Output the [X, Y] coordinate of the center of the cell containing the given text.  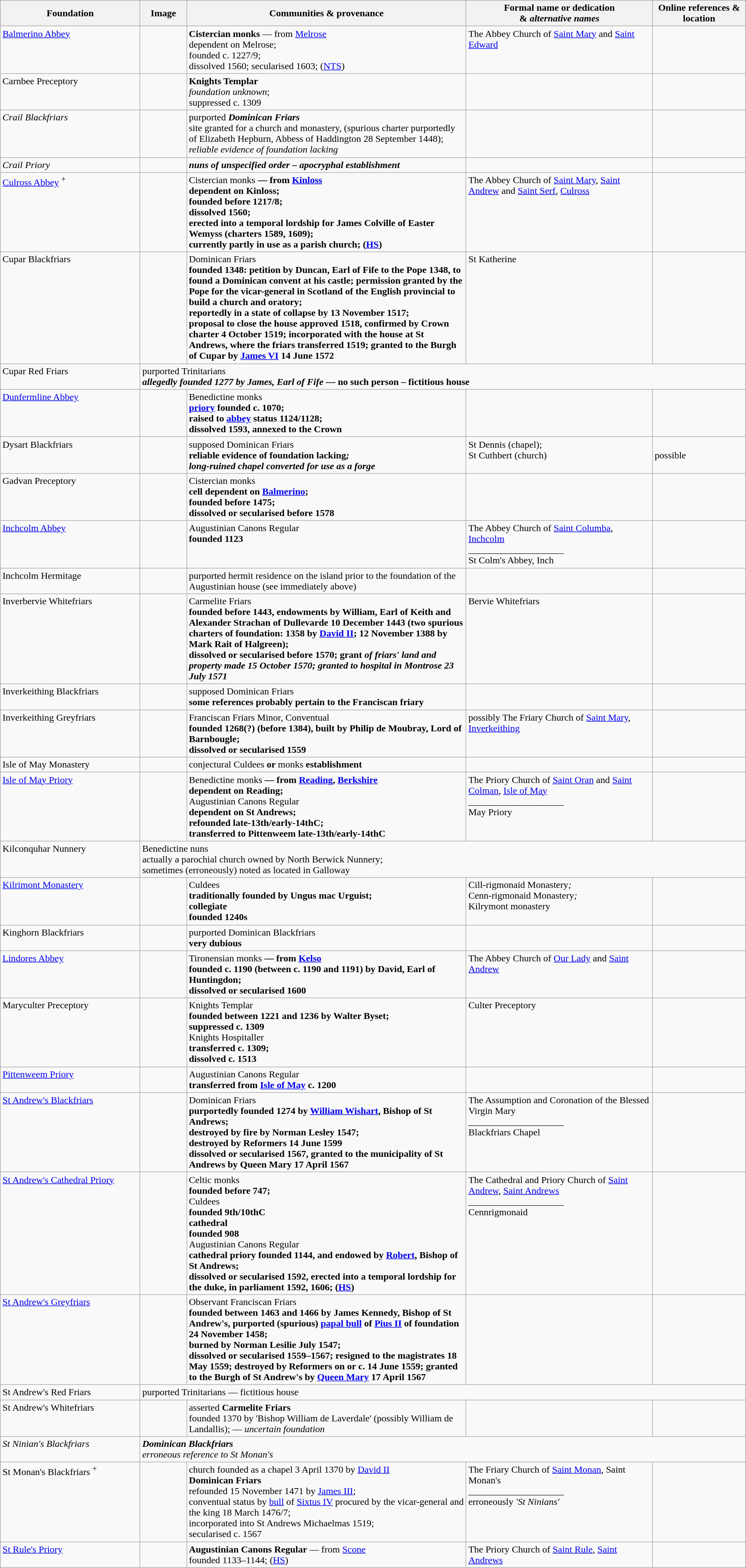
The Abbey Church of Saint Columba, Inchcolm____________________St Colm's Abbey, Inch [560, 544]
Culter Preceptory [560, 1032]
Pittenweem Priory [70, 1080]
Culdeestraditionally founded by Ungus mac Urguist;collegiatefounded 1240s [327, 901]
The Abbey Church of Saint Mary, Saint Andrew and Saint Serf, Culross [560, 212]
Isle of May Monastery [70, 765]
Augustinian Canons Regularfounded 1123 [327, 544]
Franciscan Friars Minor, Conventualfounded 1268(?) (before 1384), built by Philip de Moubray, Lord of Barnbougle;dissolved or secularised 1559 [327, 733]
Benedictine nunsactually a parochial church owned by North Berwick Nunnery;sometimes (erroneously) noted as located in Galloway [443, 859]
St Ninian's Blackfriars [70, 1449]
Inverbervie Whitefriars [70, 639]
Cistercian monkscell dependent on Balmerino;founded before 1475;dissolved or secularised before 1578 [327, 497]
Knights Templarfounded between 1221 and 1236 by Walter Byset;suppressed c. 1309Knights Hospitallertransferred c. 1309;dissolved c. 1513 [327, 1032]
St Dennis (chapel);St Cuthbert (church) [560, 455]
conjectural Culdees or monks establishment [327, 765]
Inverkeithing Greyfriars [70, 733]
St Monan's Blackfriars + [70, 1502]
St Andrew's Red Friars [70, 1392]
The Assumption and Coronation of the Blessed Virgin Mary____________________Blackfriars Chapel [560, 1132]
Lindores Abbey [70, 974]
supposed Dominican Friarsreliable evidence of foundation lacking;long-ruined chapel converted for use as a forge [327, 455]
Formal name or dedication & alternative names [560, 14]
The Priory Church of Saint Oran and Saint Colman, Isle of May____________________May Priory [560, 806]
Crail Blackfriars [70, 133]
The Friary Church of Saint Monan, Saint Monan's____________________erroneously 'St Ninians' [560, 1502]
asserted Carmelite Friarsfounded 1370 by 'Bishop William de Laverdale' (possibly William de Landallis); — uncertain foundation [327, 1418]
Maryculter Preceptory [70, 1032]
St Andrew's Blackfriars [70, 1132]
Cill-rigmonaid Monastery;Cenn-rigmonaid Monastery;Kilrymont monastery [560, 901]
Dominican Blackfriarserroneous reference to St Monan's [443, 1449]
Online references & location [699, 14]
The Priory Church of Saint Rule, Saint Andrews [560, 1555]
Balmerino Abbey [70, 50]
Kinghorn Blackfriars [70, 938]
Kilconquhar Nunnery [70, 859]
Dysart Blackfriars [70, 455]
The Cathedral and Priory Church of Saint Andrew, Saint Andrews____________________Cennrigmonaid [560, 1233]
The Abbey Church of Saint Mary and Saint Edward [560, 50]
Benedictine monkspriory founded c. 1070;raised to abbey status 1124/1128;dissolved 1593, annexed to the Crown [327, 413]
Cistercian monks — from Melrosedependent on Melrose;founded c. 1227/9;dissolved 1560; secularised 1603; (NTS) [327, 50]
Inchcolm Abbey [70, 544]
Gadvan Preceptory [70, 497]
Inverkeithing Blackfriars [70, 697]
Inchcolm Hermitage [70, 581]
Isle of May Priory [70, 806]
The Abbey Church of Our Lady and Saint Andrew [560, 974]
Cupar Blackfriars [70, 307]
purported hermit residence on the island prior to the foundation of the Augustinian house (see immediately above) [327, 581]
Carnbee Preceptory [70, 92]
Dunfermline Abbey [70, 413]
Image [163, 14]
Communities & provenance [327, 14]
Kilrimont Monastery [70, 901]
Knights Templarfoundation unknown;suppressed c. 1309 [327, 92]
Crail Priory [70, 165]
St Katherine [560, 307]
purported Trinitariansallegedly founded 1277 by James, Earl of Fife — no such person – fictitious house [443, 377]
nuns of unspecified order – apocryphal establishment [327, 165]
St Andrew's Whitefriars [70, 1418]
Augustinian Canons Regulartransferred from Isle of May c. 1200 [327, 1080]
Cupar Red Friars [70, 377]
Tironensian monks — from Kelsofounded c. 1190 (between c. 1190 and 1191) by David, Earl of Huntingdon;dissolved or secularised 1600 [327, 974]
purported Trinitarians — fictitious house [443, 1392]
Augustinian Canons Regular — from Sconefounded 1133–1144; (HS) [327, 1555]
St Andrew's Greyfriars [70, 1340]
supposed Dominican Friarssome references probably pertain to the Franciscan friary [327, 697]
possible [699, 455]
St Andrew's Cathedral Priory [70, 1233]
Culross Abbey + [70, 212]
Bervie Whitefriars [560, 639]
possibly The Friary Church of Saint Mary, Inverkeithing [560, 733]
St Rule's Priory [70, 1555]
purported Dominican Blackfriarsvery dubious [327, 938]
Foundation [70, 14]
